Determine the (X, Y) coordinate at the center of the cell enclosing the given text.  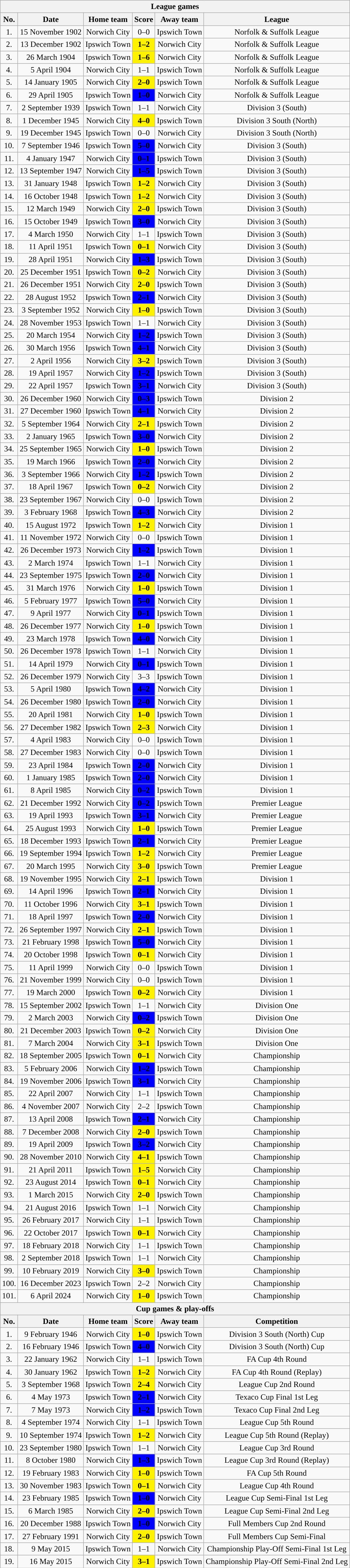
80. (9, 1031)
1 December 1945 (51, 120)
31 January 1948 (51, 184)
99. (9, 1271)
29 April 1905 (51, 95)
35. (9, 462)
27. (9, 360)
33. (9, 436)
2 September 2018 (51, 1258)
19 March 2000 (51, 993)
15 September 2002 (51, 1005)
League Cup 4th Round (277, 1486)
89. (9, 1144)
26 September 1997 (51, 929)
52. (9, 677)
23 September 1967 (51, 500)
26 December 1980 (51, 702)
44. (9, 576)
9 February 1946 (51, 1334)
97. (9, 1245)
95. (9, 1220)
7 September 1946 (51, 145)
7 May 1973 (51, 1410)
65. (9, 841)
61. (9, 790)
2–4 (144, 1385)
60. (9, 778)
Championship Play-Off Semi-Final 1st Leg (277, 1549)
League Cup Semi-Final 2nd Leg (277, 1511)
94. (9, 1208)
14 April 1979 (51, 664)
1–6 (144, 57)
59. (9, 765)
5 September 1964 (51, 424)
26 December 1960 (51, 399)
8 October 1980 (51, 1460)
26 December 1973 (51, 550)
League (277, 19)
3 September 1968 (51, 1385)
23 February 1985 (51, 1498)
Texaco Cup Final 1st Leg (277, 1397)
FA Cup 5th Round (277, 1473)
0–3 (144, 399)
88. (9, 1132)
League Cup 3rd Round (277, 1448)
3 February 1968 (51, 512)
League Cup 2nd Round (277, 1385)
27 December 1982 (51, 727)
15 August 1972 (51, 525)
54. (9, 702)
46. (9, 601)
24. (9, 323)
13 December 1902 (51, 45)
5 April 1980 (51, 689)
31 March 1976 (51, 588)
16 February 1946 (51, 1346)
22. (9, 297)
57. (9, 740)
30. (9, 399)
30 January 1962 (51, 1372)
101. (9, 1296)
4 March 1950 (51, 234)
36. (9, 474)
4 September 1974 (51, 1423)
20 October 1998 (51, 955)
5 April 1904 (51, 70)
45. (9, 588)
22 April 2007 (51, 1094)
26 March 1904 (51, 57)
23. (9, 310)
37. (9, 487)
47. (9, 613)
League games (175, 7)
28 April 1951 (51, 259)
6 April 2024 (51, 1296)
9 May 2015 (51, 1549)
2 April 1956 (51, 360)
12 March 1949 (51, 209)
83. (9, 1068)
Full Members Cup Semi-Final (277, 1536)
92. (9, 1182)
25 August 1993 (51, 828)
77. (9, 993)
4 May 1973 (51, 1397)
62. (9, 803)
19 April 1957 (51, 373)
20 December 1988 (51, 1523)
23 September 1980 (51, 1448)
21 December 2003 (51, 1031)
21 November 1999 (51, 980)
18 April 1997 (51, 917)
11 April 1999 (51, 968)
31. (9, 411)
29. (9, 386)
40. (9, 525)
43. (9, 563)
4–3 (144, 512)
30 November 1983 (51, 1486)
19 November 2006 (51, 1081)
27 February 1991 (51, 1536)
28 November 1953 (51, 323)
96. (9, 1233)
25 September 1965 (51, 449)
63. (9, 816)
1 January 1985 (51, 778)
Competition (277, 1321)
23 August 2014 (51, 1182)
6 March 1985 (51, 1511)
32. (9, 424)
3 September 1966 (51, 474)
2–3 (144, 727)
Full Members Cup 2nd Round (277, 1523)
19 April 2009 (51, 1144)
98. (9, 1258)
73. (9, 942)
16 October 1948 (51, 196)
2 January 1965 (51, 436)
66. (9, 854)
49. (9, 639)
27 December 1960 (51, 411)
10 February 2019 (51, 1271)
67. (9, 866)
91. (9, 1169)
21 December 1992 (51, 803)
34. (9, 449)
23 September 1975 (51, 576)
19 September 1994 (51, 854)
20. (9, 272)
League Cup 5th Round (Replay) (277, 1435)
15 October 1949 (51, 222)
28 August 1952 (51, 297)
68. (9, 879)
22 January 1962 (51, 1359)
26 February 2017 (51, 1220)
25 December 1951 (51, 272)
2 March 2003 (51, 1018)
72. (9, 929)
26 December 1979 (51, 677)
90. (9, 1157)
18 September 2005 (51, 1056)
FA Cup 4th Round (277, 1359)
1 March 2015 (51, 1195)
55. (9, 714)
4–2 (144, 689)
56. (9, 727)
87. (9, 1119)
3–3 (144, 677)
20 April 1981 (51, 714)
4 January 1947 (51, 158)
82. (9, 1056)
19 March 1966 (51, 462)
9 April 1977 (51, 613)
League Cup Semi-Final 1st Leg (277, 1498)
7 December 2008 (51, 1132)
21 August 2016 (51, 1208)
26 December 1978 (51, 651)
21 February 1998 (51, 942)
Texaco Cup Final 2nd Leg (277, 1410)
75. (9, 968)
5 February 1977 (51, 601)
18 February 2018 (51, 1245)
100. (9, 1283)
18 April 1967 (51, 487)
64. (9, 828)
11 April 1951 (51, 247)
41. (9, 537)
13 September 1947 (51, 171)
4 April 1983 (51, 740)
48. (9, 626)
76. (9, 980)
5 February 2006 (51, 1068)
27 December 1983 (51, 752)
69. (9, 891)
42. (9, 550)
11 October 1996 (51, 904)
74. (9, 955)
4 November 2007 (51, 1106)
Championship Play-Off Semi-Final 2nd Leg (277, 1561)
26 December 1977 (51, 626)
22 October 2017 (51, 1233)
15 November 1902 (51, 32)
38. (9, 500)
2 March 1974 (51, 563)
26. (9, 348)
19 April 1993 (51, 816)
93. (9, 1195)
8 April 1985 (51, 790)
84. (9, 1081)
21. (9, 285)
FA Cup 4th Round (Replay) (277, 1372)
79. (9, 1018)
14 April 1996 (51, 891)
10 September 1974 (51, 1435)
14 January 1905 (51, 82)
20 March 1954 (51, 335)
2 September 1939 (51, 108)
81. (9, 1043)
39. (9, 512)
58. (9, 752)
21 April 2011 (51, 1169)
51. (9, 664)
71. (9, 917)
25. (9, 335)
23 March 1978 (51, 639)
19 December 1945 (51, 133)
7 March 2004 (51, 1043)
26 December 1951 (51, 285)
16 December 2023 (51, 1283)
86. (9, 1106)
70. (9, 904)
Cup games & play-offs (175, 1309)
53. (9, 689)
22 April 1957 (51, 386)
78. (9, 1005)
League Cup 5th Round (277, 1423)
20 March 1995 (51, 866)
13 April 2008 (51, 1119)
18 December 1993 (51, 841)
85. (9, 1094)
19 February 1983 (51, 1473)
50. (9, 651)
League Cup 3rd Round (Replay) (277, 1460)
30 March 1956 (51, 348)
11 November 1972 (51, 537)
28. (9, 373)
28 November 2010 (51, 1157)
19 November 1995 (51, 879)
23 April 1984 (51, 765)
3 September 1952 (51, 310)
16 May 2015 (51, 1561)
